Output the (X, Y) coordinate of the center of the cell containing the given text.  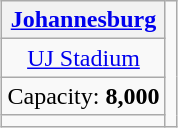
Johannesburg (84, 20)
Capacity: 8,000 (84, 96)
UJ Stadium (84, 58)
